Return the (X, Y) coordinate for the center point of the cell that contains the specified text.  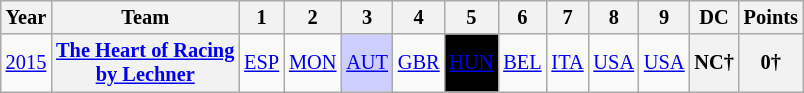
1 (262, 17)
AUT (367, 63)
6 (522, 17)
9 (664, 17)
2 (312, 17)
Team (145, 17)
GBR (419, 63)
Points (771, 17)
MON (312, 63)
DC (714, 17)
ESP (262, 63)
8 (614, 17)
3 (367, 17)
BEL (522, 63)
HUN (471, 63)
0† (771, 63)
5 (471, 17)
The Heart of Racingby Lechner (145, 63)
2015 (26, 63)
Year (26, 17)
ITA (568, 63)
NC† (714, 63)
7 (568, 17)
4 (419, 17)
